Identify which cell holds the provided text, then report its (x, y) central coordinate. 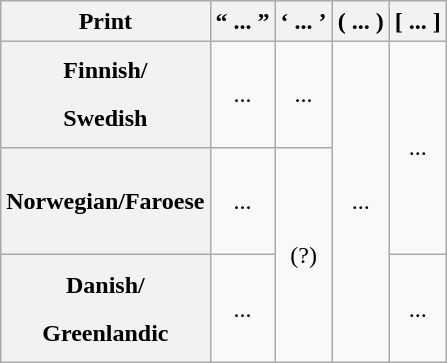
Print (106, 21)
“ ... ” (242, 21)
‘ ... ’ (304, 21)
[ ... ] (418, 21)
Norwegian/Faroese (106, 202)
Finnish/Swedish (106, 94)
(?) (304, 255)
Danish/Greenlandic (106, 308)
( ... ) (360, 21)
